Capture the cell that displays the provided text and extract its [X, Y] central coordinate. 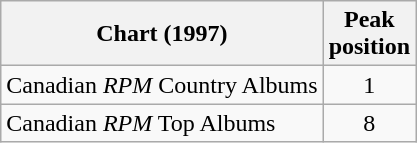
Chart (1997) [162, 34]
Peakposition [369, 34]
Canadian RPM Country Albums [162, 85]
1 [369, 85]
Canadian RPM Top Albums [162, 123]
8 [369, 123]
